Find where the given text appears and provide that cell's center as [x, y] coordinate. 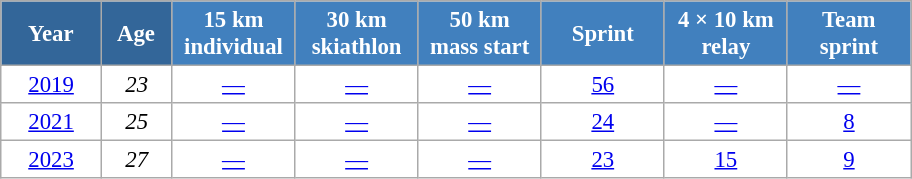
50 km mass start [480, 34]
8 [848, 122]
27 [136, 160]
9 [848, 160]
2023 [52, 160]
15 km individual [234, 34]
Team sprint [848, 34]
Age [136, 34]
2019 [52, 85]
15 [726, 160]
Sprint [602, 34]
Year [52, 34]
25 [136, 122]
56 [602, 85]
2021 [52, 122]
4 × 10 km relay [726, 34]
24 [602, 122]
30 km skiathlon [356, 34]
